Output the [x, y] coordinate of the center of the cell containing the given text.  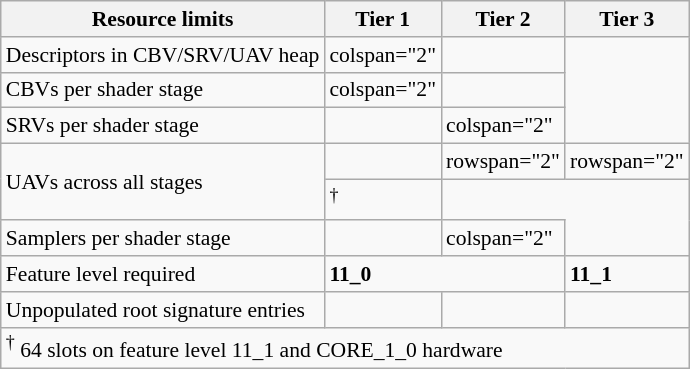
Tier 3 [627, 19]
11_0 [444, 274]
† 64 slots on feature level 11_1 and CORE_1_0 hardware [345, 348]
UAVs across all stages [163, 182]
Descriptors in CBV/SRV/UAV heap [163, 55]
11_1 [627, 274]
SRVs per shader stage [163, 126]
Samplers per shader stage [163, 239]
Feature level required [163, 274]
Tier 2 [503, 19]
† [382, 200]
CBVs per shader stage [163, 90]
Tier 1 [382, 19]
Resource limits [163, 19]
Unpopulated root signature entries [163, 310]
